Pinpoint the cell where the given text exists, returning its [X, Y] midpoint coordinate. 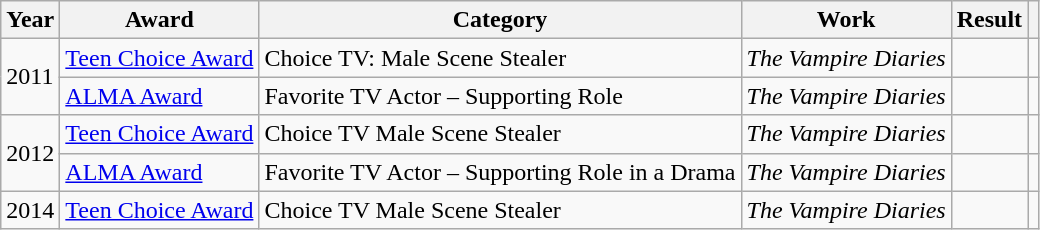
Category [500, 20]
Result [989, 20]
Favorite TV Actor – Supporting Role in a Drama [500, 172]
Work [846, 20]
2012 [30, 153]
2011 [30, 77]
2014 [30, 210]
Year [30, 20]
Favorite TV Actor – Supporting Role [500, 96]
Award [160, 20]
Choice TV: Male Scene Stealer [500, 58]
